Find where the given text appears and provide that cell's center as [X, Y] coordinate. 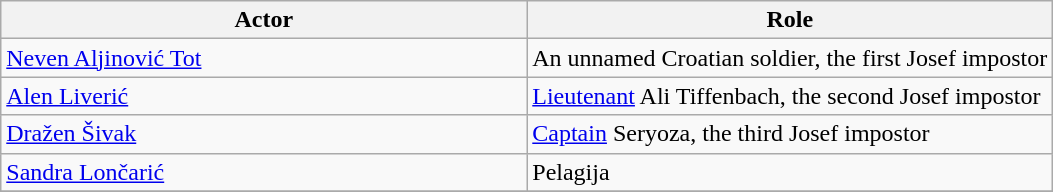
Pelagija [790, 172]
Neven Aljinović Tot [264, 58]
Sandra Lončarić [264, 172]
Captain Seryoza, the third Josef impostor [790, 134]
Actor [264, 20]
An unnamed Croatian soldier, the first Josef impostor [790, 58]
Lieutenant Ali Tiffenbach, the second Josef impostor [790, 96]
Role [790, 20]
Dražen Šivak [264, 134]
Alen Liverić [264, 96]
